For the text-containing cell, return its midpoint in (X, Y) coordinate format. 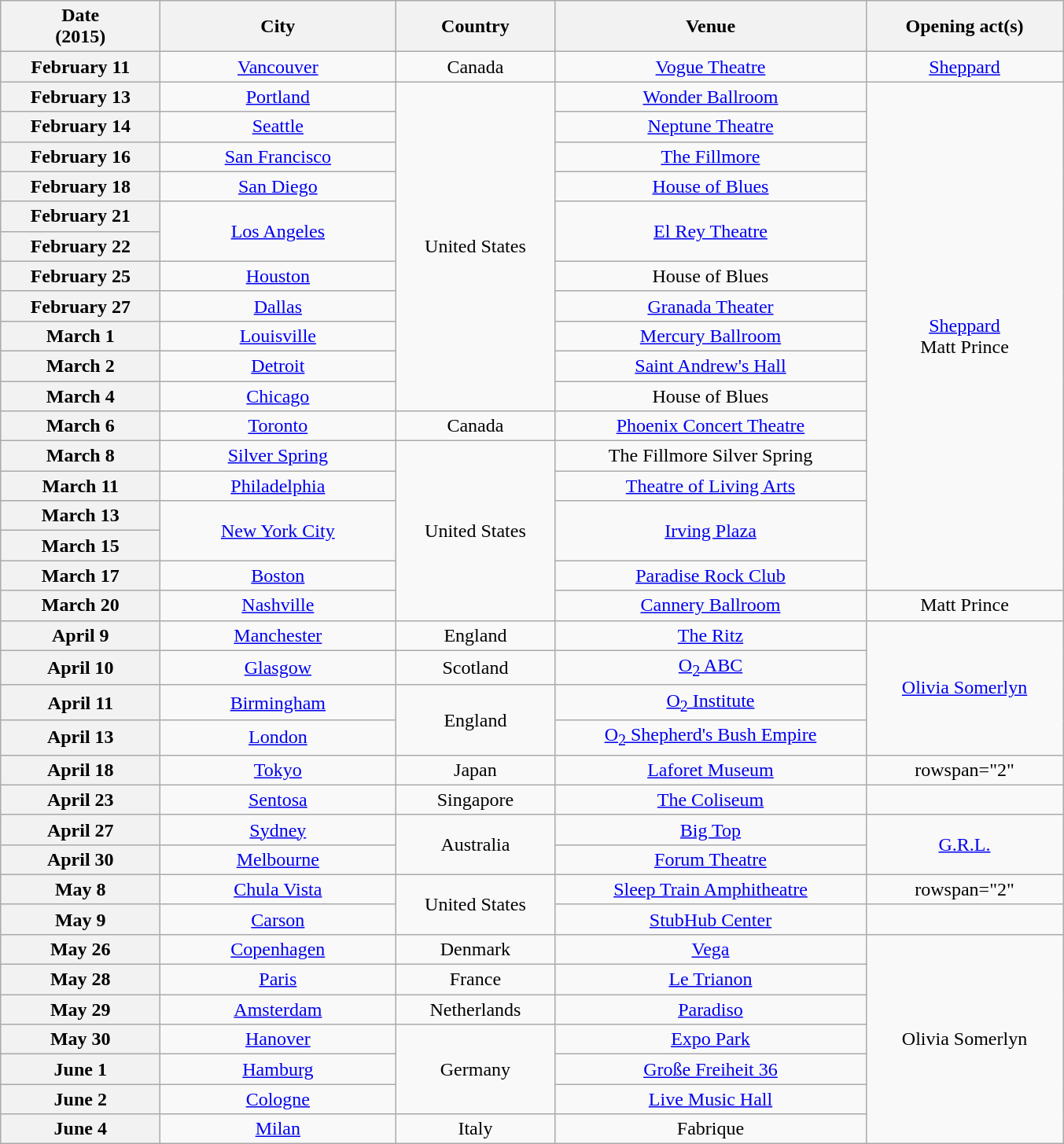
May 29 (80, 1010)
Los Angeles (278, 231)
StubHub Center (711, 919)
O2 Institute (711, 702)
The Coliseum (711, 800)
March 15 (80, 546)
Japan (475, 770)
Carson (278, 919)
March 2 (80, 366)
Singapore (475, 800)
Paradiso (711, 1010)
El Rey Theatre (711, 231)
City (278, 27)
Silver Spring (278, 456)
Sleep Train Amphitheatre (711, 889)
Sentosa (278, 800)
Irving Plaza (711, 531)
Cannery Ballroom (711, 605)
February 14 (80, 127)
O2 ABC (711, 668)
Birmingham (278, 702)
June 1 (80, 1069)
Melbourne (278, 859)
March 11 (80, 486)
Chula Vista (278, 889)
June 2 (80, 1099)
Germany (475, 1069)
May 28 (80, 980)
Forum Theatre (711, 859)
Venue (711, 27)
Opening act(s) (964, 27)
Houston (278, 276)
London (278, 738)
May 8 (80, 889)
Tokyo (278, 770)
Seattle (278, 127)
Toronto (278, 426)
March 20 (80, 605)
The Fillmore (711, 156)
G.R.L. (964, 844)
April 18 (80, 770)
The Ritz (711, 635)
Sheppard (964, 67)
February 13 (80, 97)
Copenhagen (278, 949)
Country (475, 27)
March 13 (80, 516)
February 11 (80, 67)
Vega (711, 949)
Vancouver (278, 67)
France (475, 980)
April 11 (80, 702)
Phoenix Concert Theatre (711, 426)
May 9 (80, 919)
March 8 (80, 456)
Scotland (475, 668)
March 1 (80, 336)
Detroit (278, 366)
May 30 (80, 1039)
Große Freiheit 36 (711, 1069)
Milan (278, 1129)
Mercury Ballroom (711, 336)
Chicago (278, 395)
April 27 (80, 829)
Sheppard Matt Prince (964, 337)
Glasgow (278, 668)
San Diego (278, 186)
Nashville (278, 605)
Boston (278, 576)
April 23 (80, 800)
Theatre of Living Arts (711, 486)
Fabrique (711, 1129)
New York City (278, 531)
Le Trianon (711, 980)
Manchester (278, 635)
Expo Park (711, 1039)
Laforet Museum (711, 770)
June 4 (80, 1129)
February 22 (80, 246)
Live Music Hall (711, 1099)
Louisville (278, 336)
February 21 (80, 216)
Netherlands (475, 1010)
Wonder Ballroom (711, 97)
May 26 (80, 949)
Portland (278, 97)
San Francisco (278, 156)
O2 Shepherd's Bush Empire (711, 738)
Date(2015) (80, 27)
Matt Prince (964, 605)
Denmark (475, 949)
Sydney (278, 829)
Italy (475, 1129)
April 13 (80, 738)
Paris (278, 980)
February 25 (80, 276)
Amsterdam (278, 1010)
Cologne (278, 1099)
Dallas (278, 306)
February 27 (80, 306)
Neptune Theatre (711, 127)
April 30 (80, 859)
February 18 (80, 186)
Vogue Theatre (711, 67)
February 16 (80, 156)
Paradise Rock Club (711, 576)
The Fillmore Silver Spring (711, 456)
March 6 (80, 426)
March 4 (80, 395)
April 9 (80, 635)
Granada Theater (711, 306)
Philadelphia (278, 486)
Hamburg (278, 1069)
April 10 (80, 668)
Saint Andrew's Hall (711, 366)
Australia (475, 844)
Big Top (711, 829)
Hanover (278, 1039)
March 17 (80, 576)
